For the text-containing cell, return its midpoint in (x, y) coordinate format. 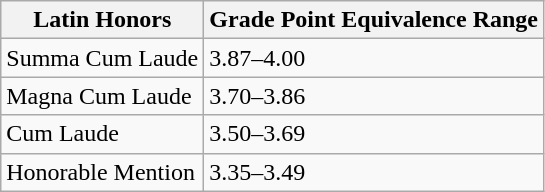
Grade Point Equivalence Range (374, 20)
Honorable Mention (102, 172)
Cum Laude (102, 134)
3.70–3.86 (374, 96)
Magna Cum Laude (102, 96)
3.50–3.69 (374, 134)
3.87–4.00 (374, 58)
Summa Cum Laude (102, 58)
3.35–3.49 (374, 172)
Latin Honors (102, 20)
